Scan for the cell matching the given text and deliver its [X, Y] coordinate at center. 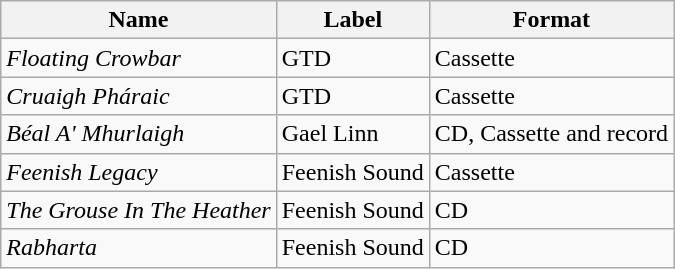
Rabharta [138, 248]
CD, Cassette and record [551, 134]
Feenish Legacy [138, 172]
The Grouse In The Heather [138, 210]
Gael Linn [352, 134]
Label [352, 20]
Format [551, 20]
Béal A' Mhurlaigh [138, 134]
Floating Crowbar [138, 58]
Name [138, 20]
Cruaigh Pháraic [138, 96]
